For the text-containing cell, return its midpoint in [x, y] coordinate format. 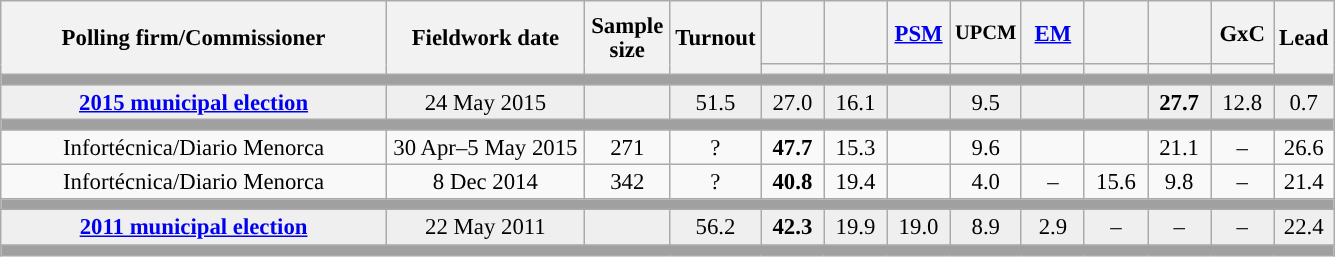
271 [627, 148]
EM [1052, 32]
21.1 [1180, 148]
40.8 [792, 182]
30 Apr–5 May 2015 [485, 148]
GxC [1242, 32]
Fieldwork date [485, 38]
PSM [918, 32]
4.0 [986, 182]
42.3 [792, 228]
9.5 [986, 102]
2.9 [1052, 228]
9.8 [1180, 182]
27.0 [792, 102]
Sample size [627, 38]
0.7 [1304, 102]
51.5 [716, 102]
21.4 [1304, 182]
22.4 [1304, 228]
56.2 [716, 228]
15.3 [856, 148]
19.4 [856, 182]
47.7 [792, 148]
2011 municipal election [194, 228]
Turnout [716, 38]
Lead [1304, 38]
22 May 2011 [485, 228]
2015 municipal election [194, 102]
342 [627, 182]
15.6 [1116, 182]
12.8 [1242, 102]
19.0 [918, 228]
24 May 2015 [485, 102]
Polling firm/Commissioner [194, 38]
8.9 [986, 228]
19.9 [856, 228]
UPCM [986, 32]
9.6 [986, 148]
26.6 [1304, 148]
27.7 [1180, 102]
16.1 [856, 102]
8 Dec 2014 [485, 182]
